Determine the (x, y) coordinate at the center of the cell enclosing the given text.  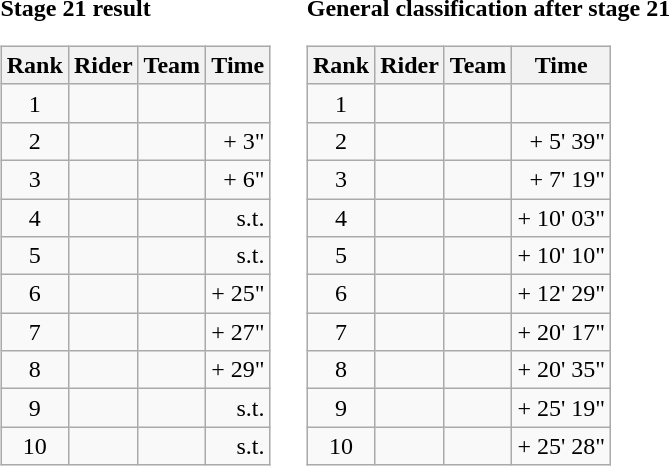
+ 27" (238, 332)
+ 5' 39" (562, 141)
+ 25" (238, 294)
+ 3" (238, 141)
+ 20' 35" (562, 370)
+ 10' 10" (562, 256)
+ 12' 29" (562, 294)
+ 20' 17" (562, 332)
+ 10' 03" (562, 217)
+ 7' 19" (562, 179)
+ 6" (238, 179)
+ 25' 28" (562, 446)
+ 29" (238, 370)
+ 25' 19" (562, 408)
